Pinpoint the cell where the given text exists, returning its (X, Y) midpoint coordinate. 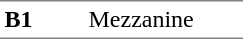
Mezzanine (164, 20)
B1 (42, 20)
